Provide the [x, y] coordinate of the cell's center where the given text is located.  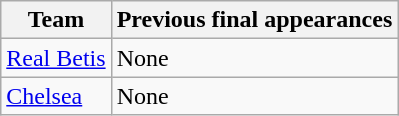
Previous final appearances [254, 20]
Real Betis [56, 58]
Chelsea [56, 96]
Team [56, 20]
